Pinpoint the cell where the given text exists, returning its (x, y) midpoint coordinate. 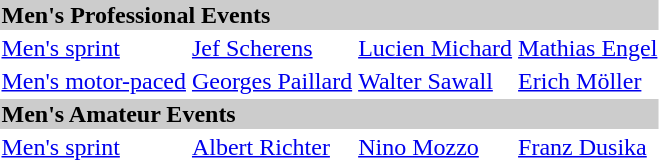
Jef Scherens (272, 48)
Walter Sawall (436, 81)
Georges Paillard (272, 81)
Mathias Engel (588, 48)
Men's Professional Events (330, 15)
Men's Amateur Events (330, 114)
Men's sprint (94, 48)
Lucien Michard (436, 48)
Men's motor-paced (94, 81)
Erich Möller (588, 81)
